Return the (X, Y) coordinate for the center point of the cell that contains the specified text.  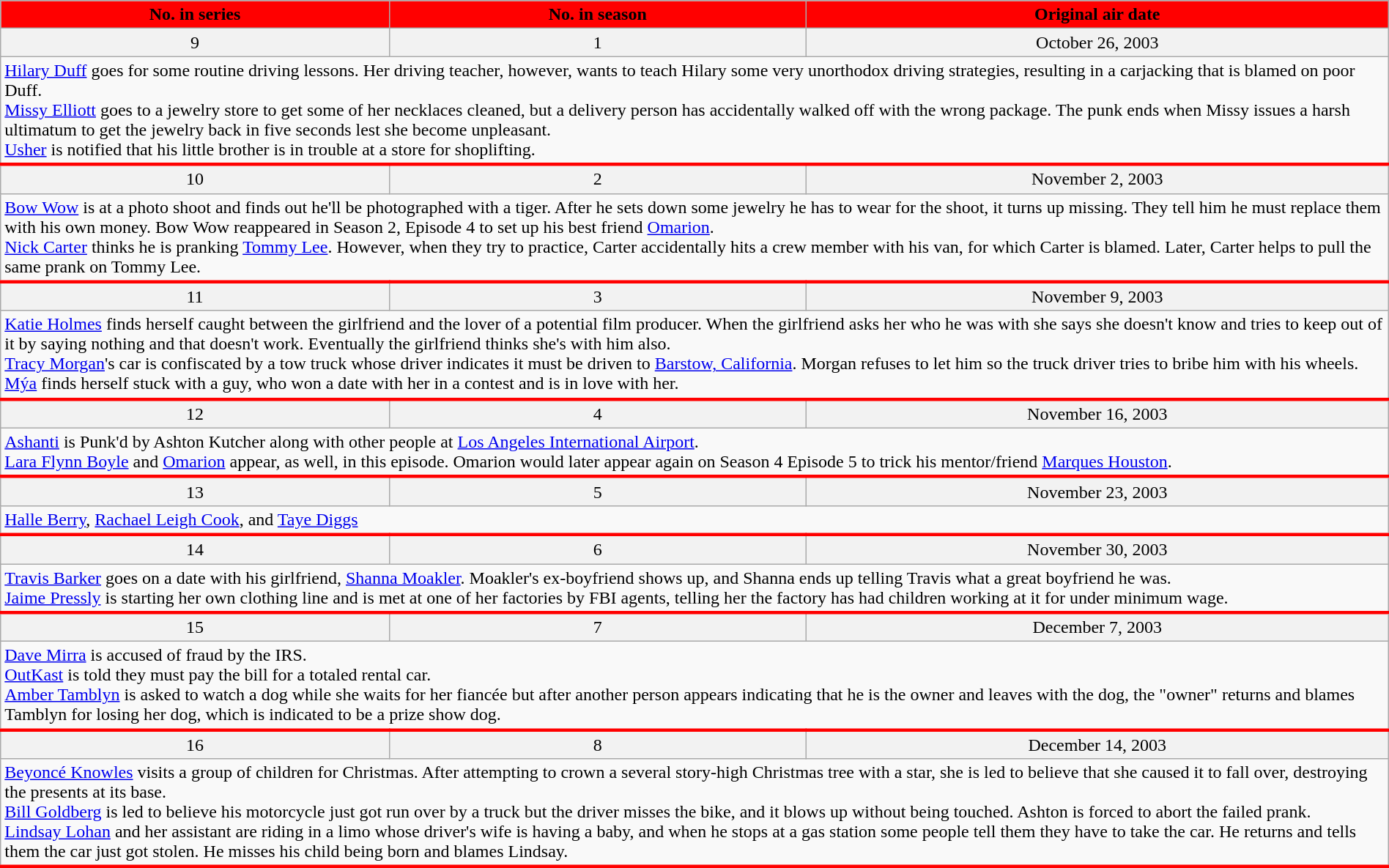
Halle Berry, Rachael Leigh Cook, and Taye Diggs (694, 520)
7 (598, 627)
16 (195, 744)
November 30, 2003 (1097, 549)
December 14, 2003 (1097, 744)
8 (598, 744)
12 (195, 414)
December 7, 2003 (1097, 627)
2 (598, 179)
13 (195, 492)
15 (195, 627)
1 (598, 42)
No. in season (598, 15)
9 (195, 42)
6 (598, 549)
10 (195, 179)
14 (195, 549)
3 (598, 297)
4 (598, 414)
No. in series (195, 15)
November 16, 2003 (1097, 414)
5 (598, 492)
11 (195, 297)
November 2, 2003 (1097, 179)
October 26, 2003 (1097, 42)
November 9, 2003 (1097, 297)
Original air date (1097, 15)
November 23, 2003 (1097, 492)
